Find where the given text appears and provide that cell's center as (x, y) coordinate. 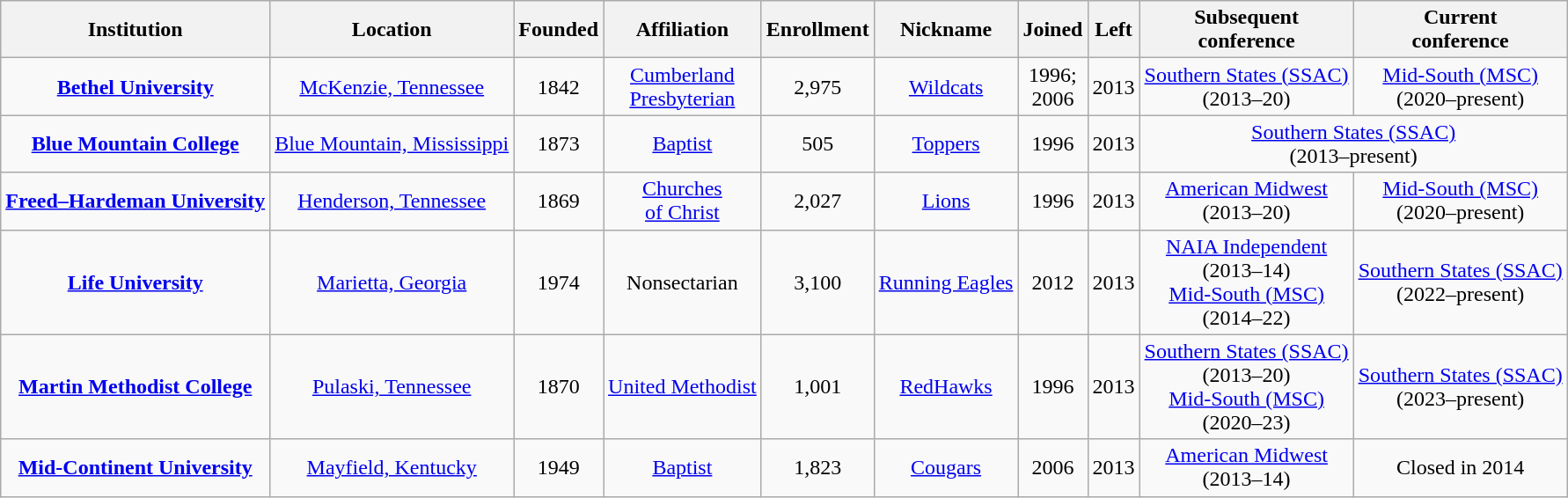
McKenzie, Tennessee (392, 86)
Joined (1052, 30)
NAIA Independent(2013–14)Mid-South (MSC)(2014–22) (1246, 282)
Left (1114, 30)
American Midwest(2013–20) (1246, 201)
Cougars (946, 468)
Southern States (SSAC)(2022–present) (1461, 282)
1873 (559, 144)
Pulaski, Tennessee (392, 387)
Churchesof Christ (683, 201)
1,001 (817, 387)
2,975 (817, 86)
Life University (136, 282)
Affiliation (683, 30)
1842 (559, 86)
Southern States (SSAC)(2013–present) (1353, 144)
1870 (559, 387)
Marietta, Georgia (392, 282)
Southern States (SSAC)(2013–20)Mid-South (MSC)(2020–23) (1246, 387)
Mayfield, Kentucky (392, 468)
2012 (1052, 282)
Toppers (946, 144)
1974 (559, 282)
Mid-Continent University (136, 468)
Currentconference (1461, 30)
Running Eagles (946, 282)
CumberlandPresbyterian (683, 86)
1,823 (817, 468)
Blue Mountain College (136, 144)
Nickname (946, 30)
Founded (559, 30)
505 (817, 144)
1869 (559, 201)
Lions (946, 201)
Freed–Hardeman University (136, 201)
Subsequentconference (1246, 30)
Southern States (SSAC)(2013–20) (1246, 86)
2006 (1052, 468)
Blue Mountain, Mississippi (392, 144)
Enrollment (817, 30)
Location (392, 30)
2,027 (817, 201)
Martin Methodist College (136, 387)
Southern States (SSAC)(2023–present) (1461, 387)
RedHawks (946, 387)
Closed in 2014 (1461, 468)
3,100 (817, 282)
Bethel University (136, 86)
American Midwest(2013–14) (1246, 468)
Henderson, Tennessee (392, 201)
United Methodist (683, 387)
Institution (136, 30)
Wildcats (946, 86)
Nonsectarian (683, 282)
1949 (559, 468)
1996;2006 (1052, 86)
